Provide the [x, y] coordinate of the cell's center where the given text is located.  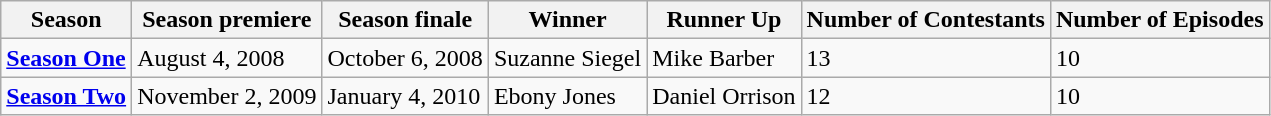
Season finale [405, 20]
Number of Contestants [926, 20]
October 6, 2008 [405, 58]
January 4, 2010 [405, 96]
Ebony Jones [567, 96]
November 2, 2009 [227, 96]
12 [926, 96]
Season [66, 20]
Winner [567, 20]
Daniel Orrison [724, 96]
Season Two [66, 96]
Season premiere [227, 20]
Season One [66, 58]
Suzanne Siegel [567, 58]
Runner Up [724, 20]
Mike Barber [724, 58]
13 [926, 58]
August 4, 2008 [227, 58]
Number of Episodes [1160, 20]
